For the text-containing cell, return its midpoint in (x, y) coordinate format. 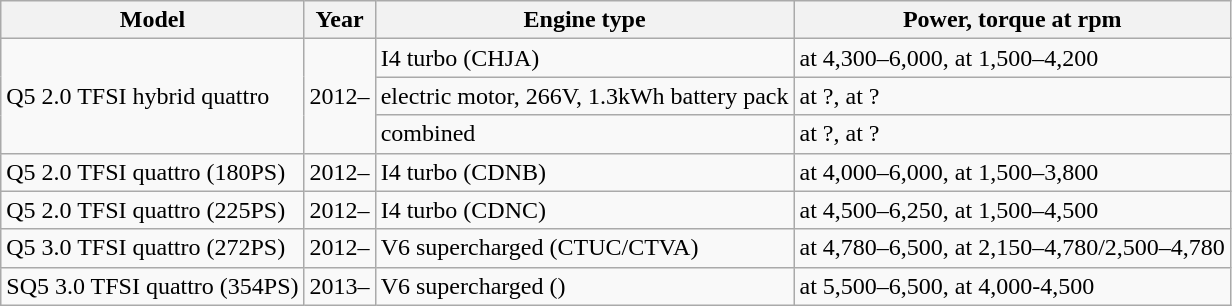
at 4,500–6,250, at 1,500–4,500 (1012, 210)
Year (340, 20)
Power, torque at rpm (1012, 20)
at 4,300–6,000, at 1,500–4,200 (1012, 58)
at 4,780–6,500, at 2,150–4,780/2,500–4,780 (1012, 248)
I4 turbo (CDNC) (584, 210)
V6 supercharged (CTUC/CTVA) (584, 248)
electric motor, 266V, 1.3kWh battery pack (584, 96)
Model (152, 20)
I4 turbo (CDNB) (584, 172)
Q5 2.0 TFSI quattro (180PS) (152, 172)
SQ5 3.0 TFSI quattro (354PS) (152, 286)
Q5 2.0 TFSI hybrid quattro (152, 96)
Engine type (584, 20)
2013– (340, 286)
at 5,500–6,500, at 4,000-4,500 (1012, 286)
Q5 3.0 TFSI quattro (272PS) (152, 248)
I4 turbo (CHJA) (584, 58)
at 4,000–6,000, at 1,500–3,800 (1012, 172)
V6 supercharged () (584, 286)
Q5 2.0 TFSI quattro (225PS) (152, 210)
combined (584, 134)
